Provide the [x, y] coordinate of the cell's center where the given text is located.  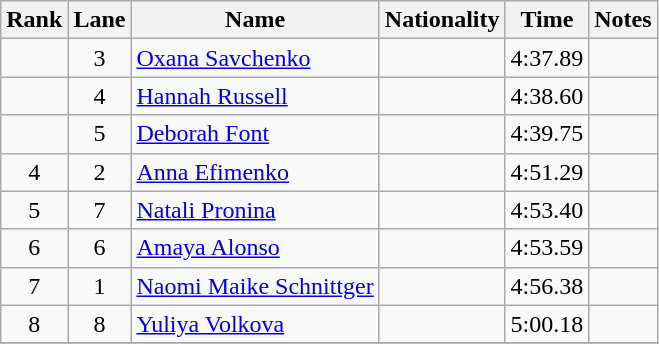
Anna Efimenko [255, 172]
4:39.75 [547, 134]
Yuliya Volkova [255, 324]
4:51.29 [547, 172]
Nationality [442, 20]
Amaya Alonso [255, 248]
Deborah Font [255, 134]
5:00.18 [547, 324]
Name [255, 20]
Oxana Savchenko [255, 58]
4:38.60 [547, 96]
4:53.40 [547, 210]
Naomi Maike Schnittger [255, 286]
4:56.38 [547, 286]
Rank [34, 20]
1 [100, 286]
4:53.59 [547, 248]
4:37.89 [547, 58]
Natali Pronina [255, 210]
2 [100, 172]
Notes [623, 20]
3 [100, 58]
Hannah Russell [255, 96]
Lane [100, 20]
Time [547, 20]
